Search for the cell housing the specified text and yield its [x, y] center coordinate. 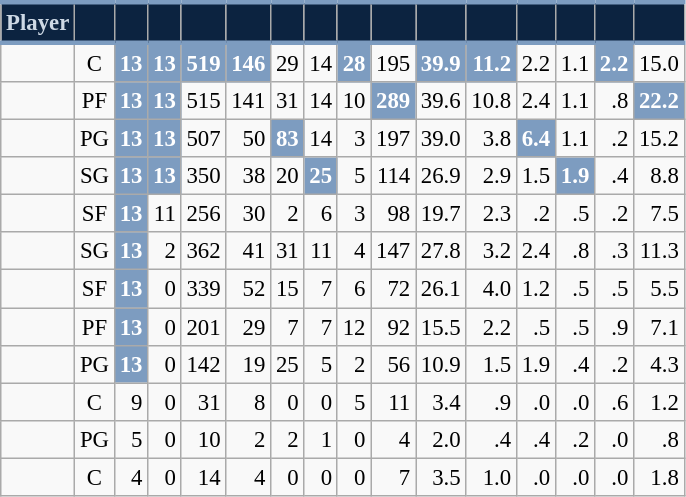
11.2 [491, 62]
362 [204, 251]
.3 [614, 251]
10.8 [491, 101]
83 [288, 139]
26.9 [441, 176]
4.3 [659, 364]
39.6 [441, 101]
9 [130, 402]
41 [248, 251]
114 [394, 176]
52 [248, 289]
8 [248, 402]
3.5 [441, 477]
339 [204, 289]
92 [394, 327]
515 [204, 101]
26.1 [441, 289]
10.9 [441, 364]
38 [248, 176]
3.2 [491, 251]
28 [354, 62]
39.9 [441, 62]
4.0 [491, 289]
519 [204, 62]
256 [204, 214]
22.2 [659, 101]
5.5 [659, 289]
147 [394, 251]
98 [394, 214]
56 [394, 364]
350 [204, 176]
201 [204, 327]
12 [354, 327]
39.0 [441, 139]
1.8 [659, 477]
19 [248, 364]
2.3 [491, 214]
72 [394, 289]
15.5 [441, 327]
3.8 [491, 139]
1.0 [491, 477]
15.2 [659, 139]
Player [38, 22]
27.8 [441, 251]
6.4 [536, 139]
.6 [614, 402]
7.5 [659, 214]
15 [288, 289]
20 [288, 176]
19.7 [441, 214]
7.1 [659, 327]
1 [320, 439]
195 [394, 62]
142 [204, 364]
30 [248, 214]
146 [248, 62]
11.3 [659, 251]
197 [394, 139]
289 [394, 101]
8.8 [659, 176]
2.0 [441, 439]
50 [248, 139]
3.4 [441, 402]
507 [204, 139]
15.0 [659, 62]
141 [248, 101]
2.9 [491, 176]
